From the cell containing the given text, extract its center point as (X, Y) coordinate. 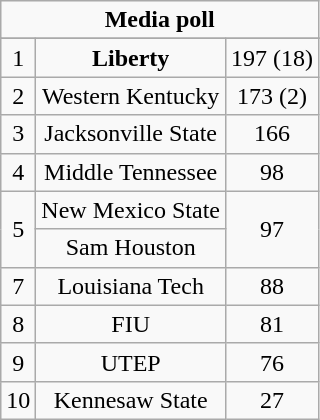
Western Kentucky (131, 96)
197 (18) (272, 58)
Jacksonville State (131, 134)
3 (18, 134)
New Mexico State (131, 210)
Middle Tennessee (131, 172)
97 (272, 229)
173 (2) (272, 96)
88 (272, 286)
10 (18, 400)
76 (272, 362)
Kennesaw State (131, 400)
Louisiana Tech (131, 286)
Liberty (131, 58)
5 (18, 229)
1 (18, 58)
FIU (131, 324)
81 (272, 324)
9 (18, 362)
2 (18, 96)
Media poll (160, 20)
UTEP (131, 362)
4 (18, 172)
98 (272, 172)
27 (272, 400)
Sam Houston (131, 248)
7 (18, 286)
166 (272, 134)
8 (18, 324)
